For the text-containing cell, return its midpoint in (x, y) coordinate format. 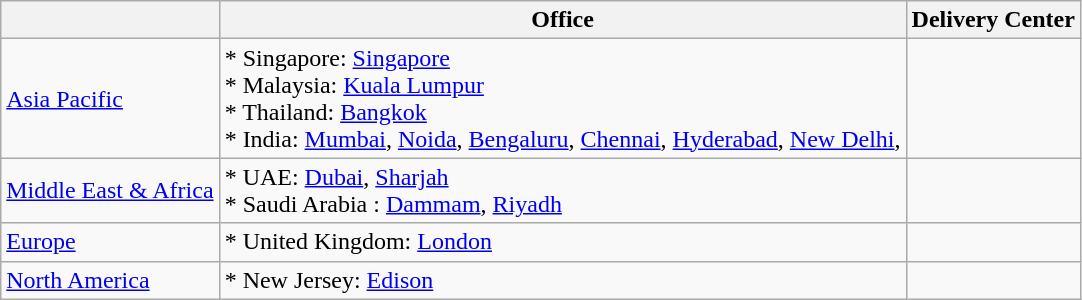
* UAE: Dubai, Sharjah * Saudi Arabia : Dammam, Riyadh (562, 190)
Office (562, 20)
Europe (110, 242)
* New Jersey: Edison (562, 280)
* United Kingdom: London (562, 242)
Asia Pacific (110, 98)
Middle East & Africa (110, 190)
Delivery Center (993, 20)
North America (110, 280)
* Singapore: Singapore* Malaysia: Kuala Lumpur* Thailand: Bangkok* India: Mumbai, Noida, Bengaluru, Chennai, Hyderabad, New Delhi, (562, 98)
